Detect which cell encompasses the target text, then output its [x, y] center coordinate. 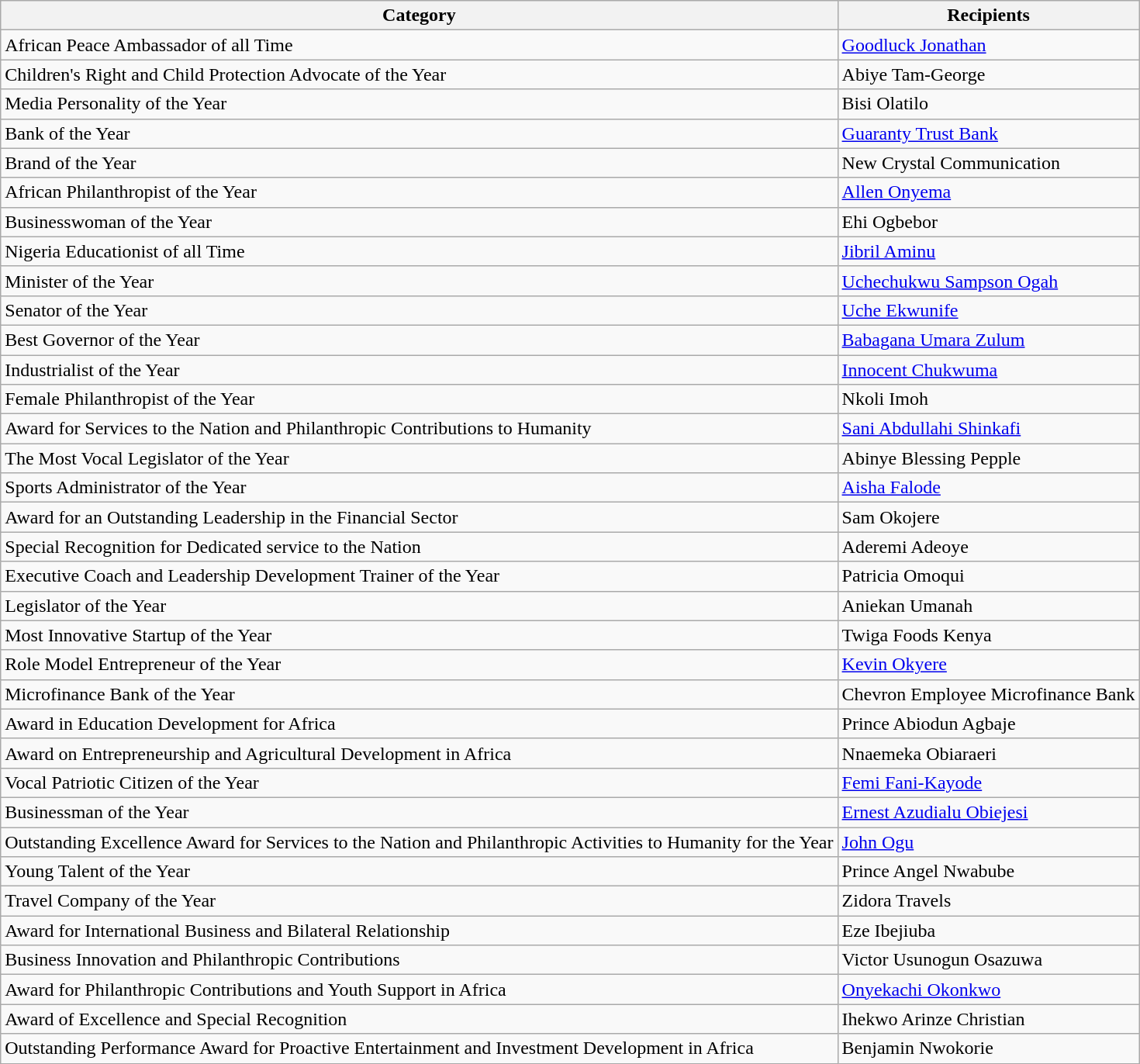
Special Recognition for Dedicated service to the Nation [419, 547]
Uchechukwu Sampson Ogah [988, 281]
Young Talent of the Year [419, 872]
New Crystal Communication [988, 163]
Minister of the Year [419, 281]
African Peace Ambassador of all Time [419, 45]
Award for Philanthropic Contributions and Youth Support in Africa [419, 990]
Kevin Okyere [988, 665]
Sports Administrator of the Year [419, 488]
Victor Usunogun Osazuwa [988, 960]
Goodluck Jonathan [988, 45]
Media Personality of the Year [419, 104]
Jibril Aminu [988, 251]
Femi Fani-Kayode [988, 782]
Nnaemeka Obiaraeri [988, 753]
Ernest Azudialu Obiejesi [988, 812]
Chevron Employee Microfinance Bank [988, 694]
Abiye Tam-George [988, 74]
Benjamin Nwokorie [988, 1048]
Abinye Blessing Pepple [988, 458]
Industrialist of the Year [419, 370]
Travel Company of the Year [419, 901]
Allen Onyema [988, 192]
Award in Education Development for Africa [419, 724]
Role Model Entrepreneur of the Year [419, 665]
Award for Services to the Nation and Philanthropic Contributions to Humanity [419, 429]
Award on Entrepreneurship and Agricultural Development in Africa [419, 753]
Aisha Falode [988, 488]
Bank of the Year [419, 133]
Sam Okojere [988, 517]
Most Innovative Startup of the Year [419, 635]
Vocal Patriotic Citizen of the Year [419, 782]
Senator of the Year [419, 310]
Nigeria Educationist of all Time [419, 251]
Award of Excellence and Special Recognition [419, 1019]
Bisi Olatilo [988, 104]
Outstanding Performance Award for Proactive Entertainment and Investment Development in Africa [419, 1048]
Sani Abdullahi Shinkafi [988, 429]
Aderemi Adeoye [988, 547]
Category [419, 16]
Aniekan Umanah [988, 606]
Brand of the Year [419, 163]
Innocent Chukwuma [988, 370]
Businesswoman of the Year [419, 222]
Prince Abiodun Agbaje [988, 724]
Female Philanthropist of the Year [419, 399]
Uche Ekwunife [988, 310]
John Ogu [988, 841]
Zidora Travels [988, 901]
Businessman of the Year [419, 812]
Ihekwo Arinze Christian [988, 1019]
Award for an Outstanding Leadership in the Financial Sector [419, 517]
Twiga Foods Kenya [988, 635]
Ehi Ogbebor [988, 222]
Babagana Umara Zulum [988, 340]
Prince Angel Nwabube [988, 872]
Recipients [988, 16]
Microfinance Bank of the Year [419, 694]
Executive Coach and Leadership Development Trainer of the Year [419, 576]
Legislator of the Year [419, 606]
Guaranty Trust Bank [988, 133]
Business Innovation and Philanthropic Contributions [419, 960]
Onyekachi Okonkwo [988, 990]
Children's Right and Child Protection Advocate of the Year [419, 74]
Award for International Business and Bilateral Relationship [419, 931]
The Most Vocal Legislator of the Year [419, 458]
Best Governor of the Year [419, 340]
African Philanthropist of the Year [419, 192]
Nkoli Imoh [988, 399]
Eze Ibejiuba [988, 931]
Outstanding Excellence Award for Services to the Nation and Philanthropic Activities to Humanity for the Year [419, 841]
Patricia Omoqui [988, 576]
